Determine the [x, y] coordinate at the center of the cell enclosing the given text.  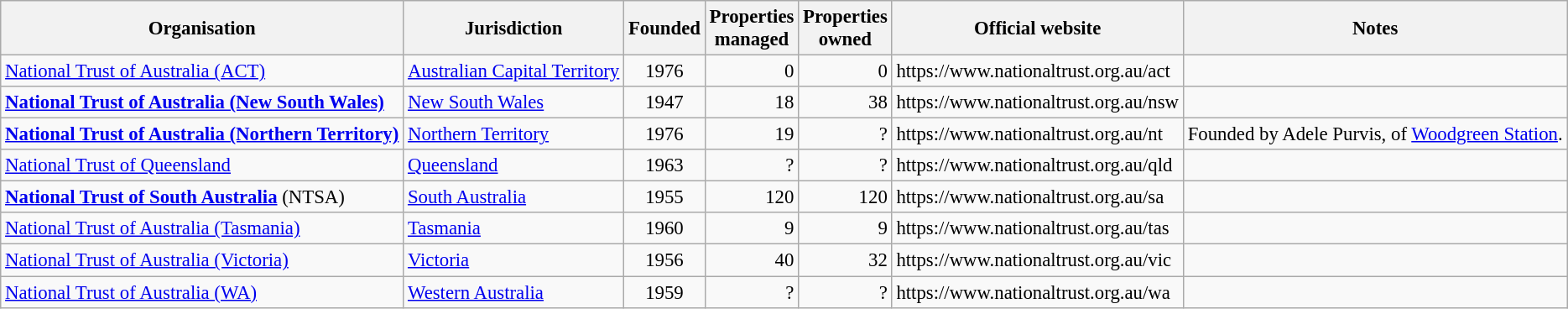
https://www.nationaltrust.org.au/act [1037, 71]
Notes [1375, 29]
https://www.nationaltrust.org.au/nsw [1037, 102]
Tasmania [513, 229]
National Trust of Australia (New South Wales) [202, 102]
https://www.nationaltrust.org.au/qld [1037, 165]
1959 [664, 292]
Founded [664, 29]
Jurisdiction [513, 29]
1947 [664, 102]
Victoria [513, 260]
https://www.nationaltrust.org.au/wa [1037, 292]
Northern Territory [513, 134]
https://www.nationaltrust.org.au/tas [1037, 229]
National Trust of Australia (Victoria) [202, 260]
National Trust of Australia (WA) [202, 292]
Australian Capital Territory [513, 71]
1963 [664, 165]
Official website [1037, 29]
https://www.nationaltrust.org.au/vic [1037, 260]
National Trust of Australia (ACT) [202, 71]
National Trust of South Australia (NTSA) [202, 197]
Western Australia [513, 292]
19 [752, 134]
National Trust of Queensland [202, 165]
National Trust of Australia (Northern Territory) [202, 134]
38 [846, 102]
https://www.nationaltrust.org.au/nt [1037, 134]
Propertiesowned [846, 29]
Propertiesmanaged [752, 29]
South Australia [513, 197]
Organisation [202, 29]
1956 [664, 260]
https://www.nationaltrust.org.au/sa [1037, 197]
New South Wales [513, 102]
Queensland [513, 165]
1955 [664, 197]
40 [752, 260]
Founded by Adele Purvis, of Woodgreen Station. [1375, 134]
18 [752, 102]
National Trust of Australia (Tasmania) [202, 229]
32 [846, 260]
1960 [664, 229]
